Scan for the cell matching the given text and deliver its (X, Y) coordinate at center. 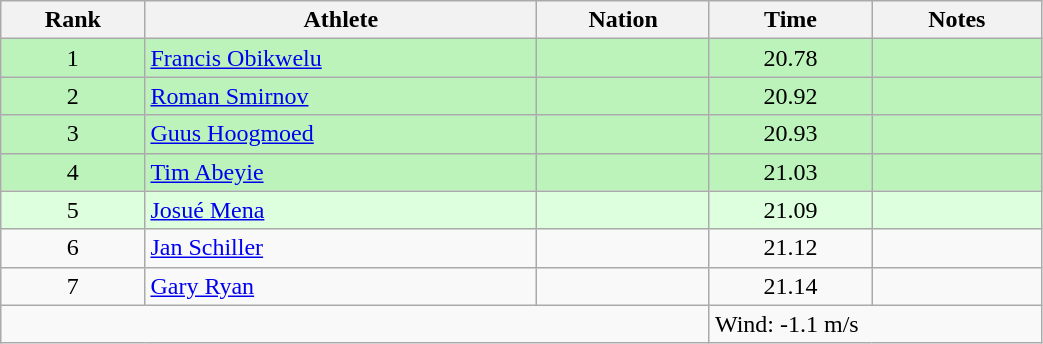
7 (73, 286)
Josué Mena (341, 210)
21.14 (790, 286)
2 (73, 96)
Notes (957, 20)
21.12 (790, 248)
Tim Abeyie (341, 172)
1 (73, 58)
20.78 (790, 58)
6 (73, 248)
20.93 (790, 134)
20.92 (790, 96)
3 (73, 134)
Guus Hoogmoed (341, 134)
Roman Smirnov (341, 96)
Jan Schiller (341, 248)
Gary Ryan (341, 286)
21.03 (790, 172)
Athlete (341, 20)
5 (73, 210)
21.09 (790, 210)
Nation (624, 20)
Time (790, 20)
4 (73, 172)
Rank (73, 20)
Francis Obikwelu (341, 58)
Wind: -1.1 m/s (876, 324)
